Locate the cell with the specified text and output its (X, Y) center coordinate. 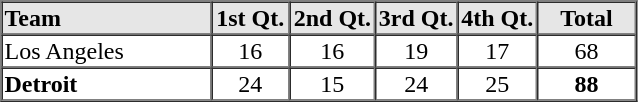
Total (586, 18)
19 (416, 50)
88 (586, 84)
1st Qt. (250, 18)
2nd Qt. (332, 18)
25 (497, 84)
68 (586, 50)
Team (106, 18)
17 (497, 50)
Los Angeles (106, 50)
4th Qt. (497, 18)
Detroit (106, 84)
15 (332, 84)
3rd Qt. (416, 18)
